Pinpoint the cell where the given text exists, returning its (x, y) midpoint coordinate. 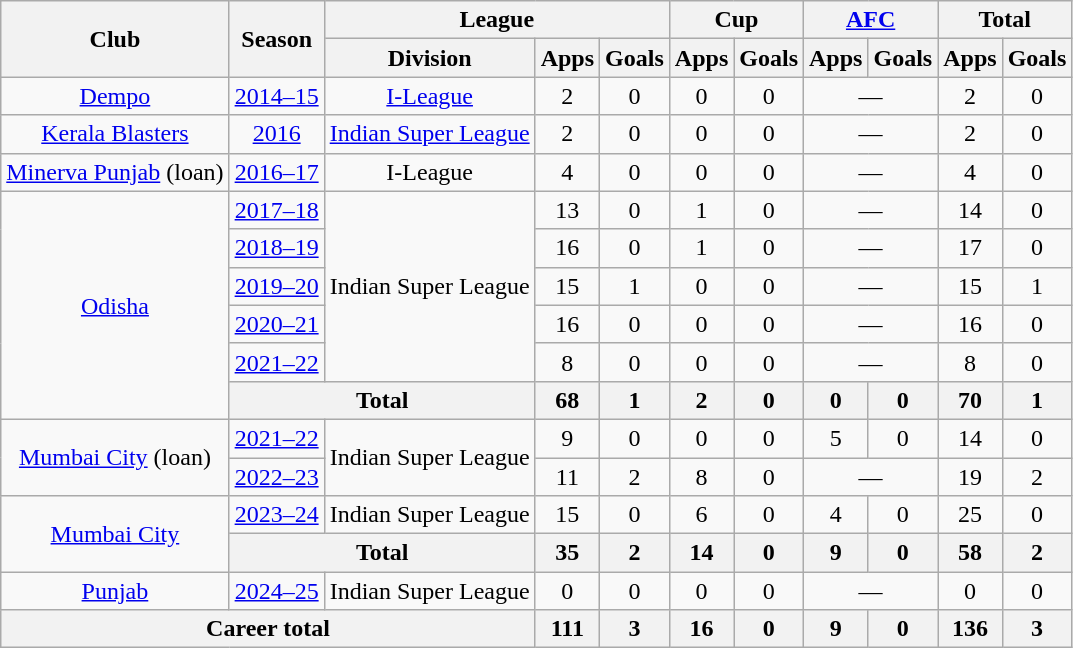
17 (970, 248)
70 (970, 400)
13 (567, 210)
2018–19 (276, 248)
Career total (268, 629)
19 (970, 477)
Division (430, 58)
2020–21 (276, 324)
2019–20 (276, 286)
Minerva Punjab (loan) (115, 172)
Punjab (115, 591)
136 (970, 629)
Mumbai City (loan) (115, 457)
Season (276, 39)
Dempo (115, 96)
Kerala Blasters (115, 134)
2016 (276, 134)
Club (115, 39)
2016–17 (276, 172)
25 (970, 515)
2017–18 (276, 210)
5 (836, 438)
Cup (736, 20)
Odisha (115, 305)
2023–24 (276, 515)
68 (567, 400)
35 (567, 553)
Mumbai City (115, 534)
2022–23 (276, 477)
58 (970, 553)
AFC (871, 20)
2014–15 (276, 96)
11 (567, 477)
League (496, 20)
111 (567, 629)
6 (701, 515)
2024–25 (276, 591)
